Return (X, Y) of the center of cell containing provided text 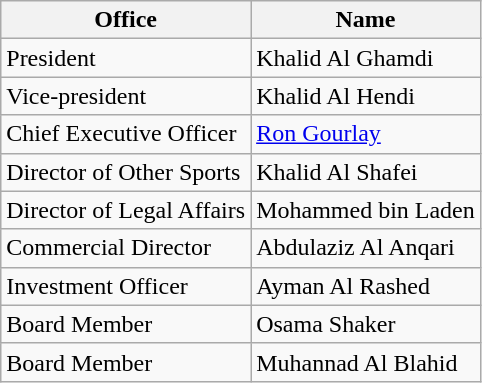
Osama Shaker (366, 324)
Mohammed bin Laden (366, 210)
Khalid Al Shafei (366, 172)
Investment Officer (126, 286)
Ron Gourlay (366, 134)
Vice-president (126, 96)
Ayman Al Rashed (366, 286)
Khalid Al Ghamdi (366, 58)
Abdulaziz Al Anqari (366, 248)
Director of Legal Affairs (126, 210)
Khalid Al Hendi (366, 96)
Chief Executive Officer (126, 134)
Director of Other Sports (126, 172)
Commercial Director (126, 248)
Name (366, 20)
Office (126, 20)
President (126, 58)
Muhannad Al Blahid (366, 362)
